Output the (x, y) coordinate of the center of the cell containing the given text.  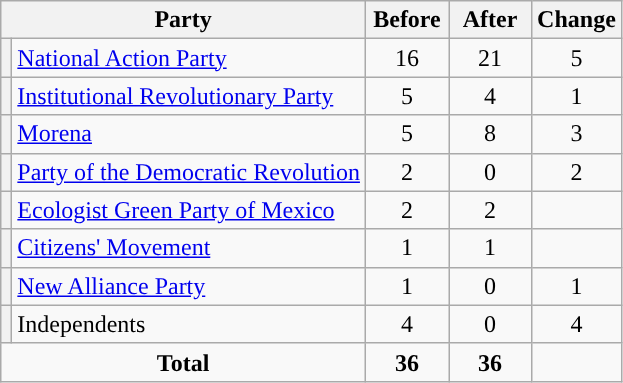
Change (577, 20)
New Alliance Party (189, 286)
21 (490, 58)
National Action Party (189, 58)
Party of the Democratic Revolution (189, 172)
Ecologist Green Party of Mexico (189, 210)
Citizens' Movement (189, 248)
Morena (189, 134)
8 (490, 134)
After (490, 20)
16 (406, 58)
3 (577, 134)
Independents (189, 324)
Before (406, 20)
Total (184, 362)
Institutional Revolutionary Party (189, 96)
Party (184, 20)
